Scan for the cell matching the given text and deliver its (X, Y) coordinate at center. 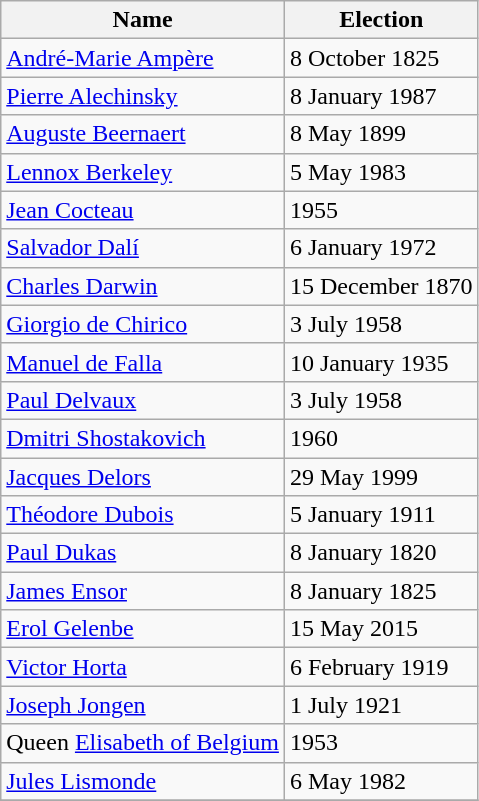
James Ensor (143, 591)
Jules Lismonde (143, 781)
Name (143, 20)
Lennox Berkeley (143, 172)
5 January 1911 (381, 515)
5 May 1983 (381, 172)
Théodore Dubois (143, 515)
6 May 1982 (381, 781)
8 October 1825 (381, 58)
1960 (381, 438)
Joseph Jongen (143, 705)
6 February 1919 (381, 667)
Election (381, 20)
Salvador Dalí (143, 248)
29 May 1999 (381, 477)
Pierre Alechinsky (143, 96)
1955 (381, 210)
Queen Elisabeth of Belgium (143, 743)
Giorgio de Chirico (143, 324)
15 May 2015 (381, 629)
Jacques Delors (143, 477)
Erol Gelenbe (143, 629)
6 January 1972 (381, 248)
Dmitri Shostakovich (143, 438)
1953 (381, 743)
8 May 1899 (381, 134)
Manuel de Falla (143, 362)
André-Marie Ampère (143, 58)
8 January 1820 (381, 553)
Auguste Beernaert (143, 134)
10 January 1935 (381, 362)
1 July 1921 (381, 705)
Paul Delvaux (143, 400)
15 December 1870 (381, 286)
Jean Cocteau (143, 210)
Paul Dukas (143, 553)
8 January 1987 (381, 96)
Victor Horta (143, 667)
Charles Darwin (143, 286)
8 January 1825 (381, 591)
